From the cell containing the given text, extract its center point as (X, Y) coordinate. 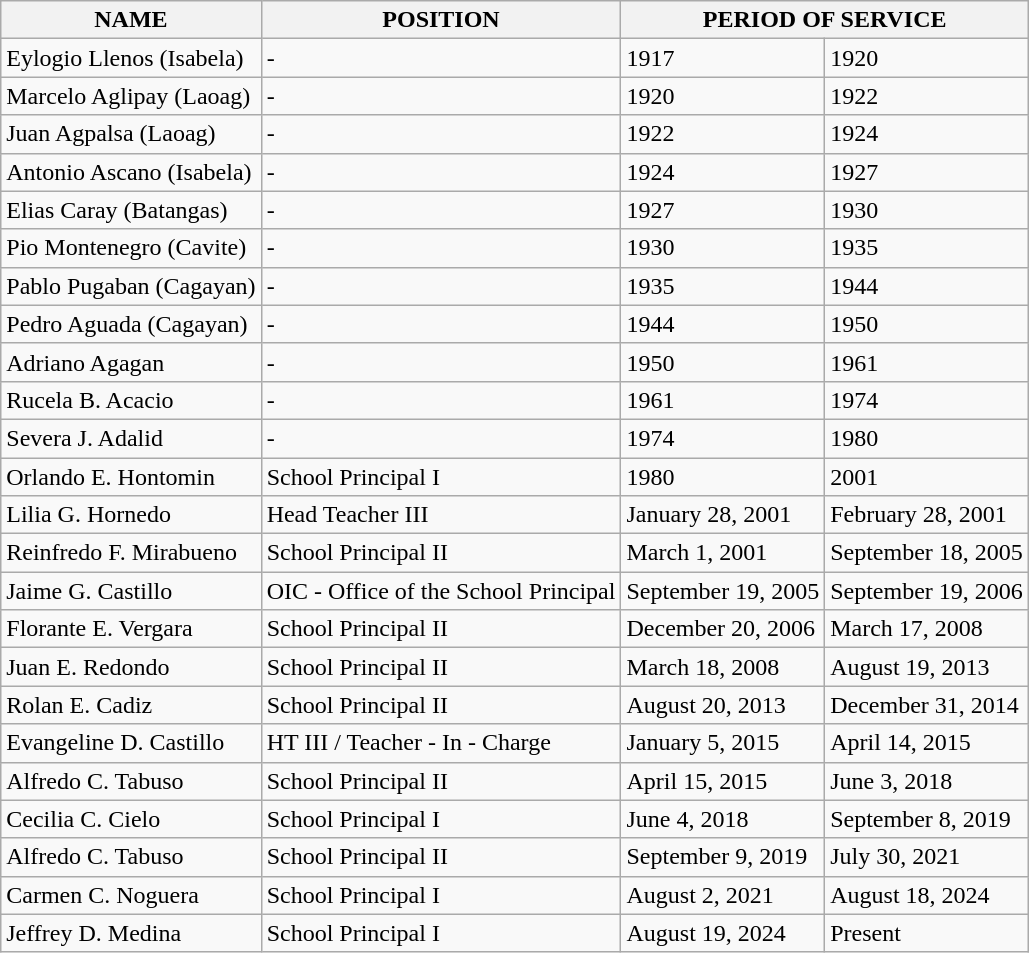
April 14, 2015 (927, 743)
Florante E. Vergara (131, 629)
Adriano Agagan (131, 362)
Head Teacher III (441, 515)
Elias Caray (Batangas) (131, 210)
Pio Montenegro (Cavite) (131, 248)
HT III / Teacher - In - Charge (441, 743)
Juan Agpalsa (Laoag) (131, 134)
Eylogio Llenos (Isabela) (131, 58)
Pablo Pugaban (Cagayan) (131, 286)
March 18, 2008 (723, 667)
December 20, 2006 (723, 629)
2001 (927, 477)
September 19, 2006 (927, 591)
Lilia G. Hornedo (131, 515)
Reinfredo F. Mirabueno (131, 553)
September 19, 2005 (723, 591)
Pedro Aguada (Cagayan) (131, 324)
Antonio Ascano (Isabela) (131, 172)
August 20, 2013 (723, 705)
September 8, 2019 (927, 819)
Jeffrey D. Medina (131, 933)
POSITION (441, 20)
1917 (723, 58)
January 28, 2001 (723, 515)
Rucela B. Acacio (131, 400)
Carmen C. Noguera (131, 895)
PERIOD OF SERVICE (824, 20)
Jaime G. Castillo (131, 591)
March 17, 2008 (927, 629)
OIC - Office of the School Principal (441, 591)
Orlando E. Hontomin (131, 477)
July 30, 2021 (927, 857)
Rolan E. Cadiz (131, 705)
September 9, 2019 (723, 857)
June 3, 2018 (927, 781)
August 19, 2024 (723, 933)
September 18, 2005 (927, 553)
February 28, 2001 (927, 515)
Marcelo Aglipay (Laoag) (131, 96)
Juan E. Redondo (131, 667)
August 2, 2021 (723, 895)
August 18, 2024 (927, 895)
NAME (131, 20)
Severa J. Adalid (131, 438)
March 1, 2001 (723, 553)
April 15, 2015 (723, 781)
Evangeline D. Castillo (131, 743)
January 5, 2015 (723, 743)
August 19, 2013 (927, 667)
Present (927, 933)
December 31, 2014 (927, 705)
Cecilia C. Cielo (131, 819)
June 4, 2018 (723, 819)
